Scan for the cell matching the given text and deliver its [X, Y] coordinate at center. 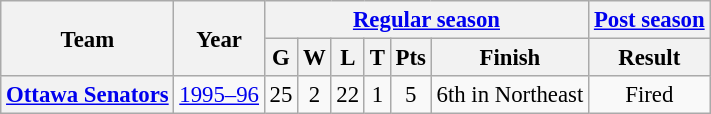
1 [377, 95]
W [314, 58]
Ottawa Senators [88, 95]
Regular season [426, 20]
Result [650, 58]
Fired [650, 95]
Post season [650, 20]
G [280, 58]
Pts [410, 58]
1995–96 [219, 95]
Finish [510, 58]
6th in Northeast [510, 95]
T [377, 58]
22 [348, 95]
Year [219, 38]
2 [314, 95]
Team [88, 38]
5 [410, 95]
25 [280, 95]
L [348, 58]
